Extract the [X, Y] coordinate from the center of the cell holding the provided text.  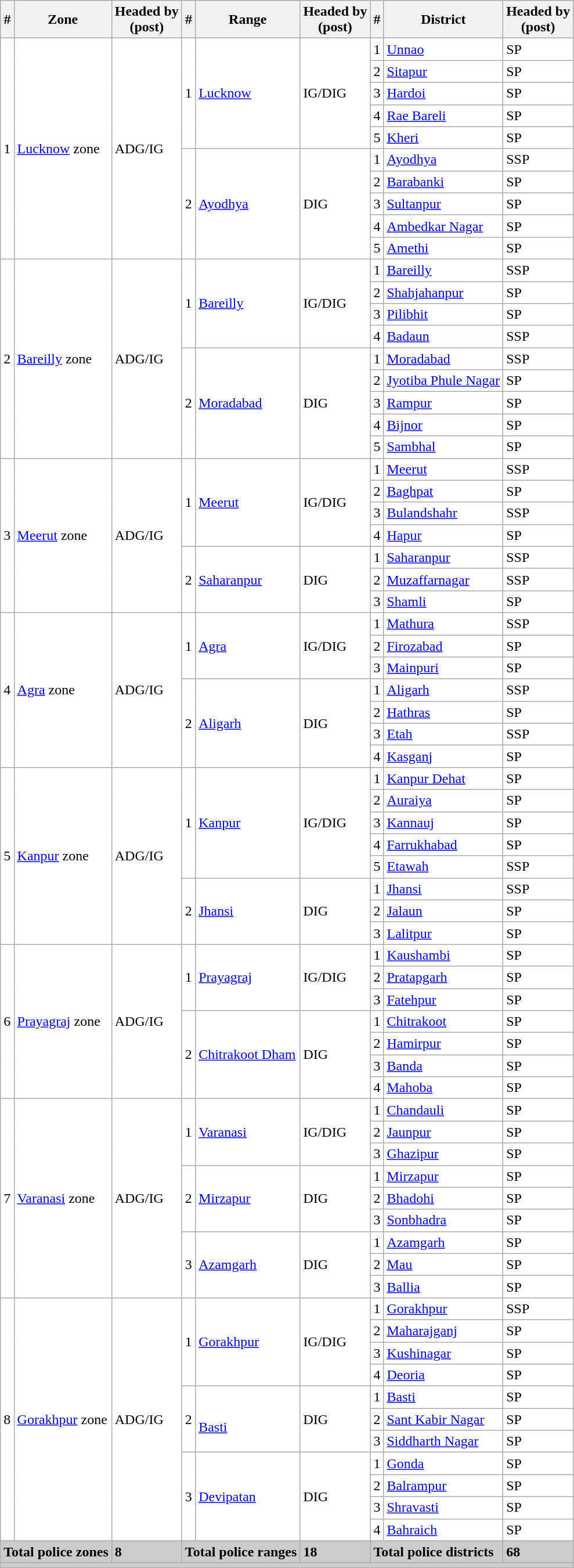
Baghpat [443, 491]
Shamli [443, 601]
Kanpur Dehat [443, 778]
Kushinagar [443, 1353]
Bulandshahr [443, 513]
Hardoi [443, 93]
Amethi [443, 248]
Kaushambi [443, 955]
Chitrakoot [443, 1022]
Rae Bareli [443, 116]
Ambedkar Nagar [443, 226]
Sambhal [443, 447]
Hathras [443, 712]
Etah [443, 734]
Bhadohi [443, 1198]
Shahjahanpur [443, 292]
Varanasi [248, 1132]
Shravasti [443, 1508]
Pratapgarh [443, 977]
Hamirpur [443, 1044]
Jaunpur [443, 1132]
Jyotiba Phule Nagar [443, 381]
Pilibhit [443, 315]
Banda [443, 1066]
Sonbhadra [443, 1220]
Range [248, 20]
Ghazipur [443, 1154]
Auraiya [443, 801]
Gorakhpur zone [63, 1419]
Barabanki [443, 182]
Meerut zone [63, 535]
Agra [248, 646]
Devipatan [248, 1497]
Chitrakoot Dham [248, 1055]
Siddharth Nagar [443, 1441]
Chandauli [443, 1110]
Varanasi zone [63, 1198]
Agra zone [63, 690]
Bijnor [443, 425]
Balrampur [443, 1486]
Total police districts [436, 1552]
Muzaffarnagar [443, 579]
Sultanpur [443, 204]
Prayagraj [248, 977]
Lalitpur [443, 933]
Mau [443, 1264]
Kannauj [443, 823]
Ballia [443, 1286]
Hapur [443, 535]
Deoria [443, 1375]
Total police ranges [241, 1552]
68 [539, 1552]
Farrukhabad [443, 845]
District [443, 20]
Firozabad [443, 646]
Sitapur [443, 71]
6 [7, 1021]
Etawah [443, 867]
Jalaun [443, 911]
Mathura [443, 623]
Sant Kabir Nagar [443, 1419]
Bareilly zone [63, 359]
Unnao [443, 49]
18 [335, 1552]
Total police zones [56, 1552]
Mainpuri [443, 668]
Prayagraj zone [63, 1021]
Lucknow [248, 93]
Maharajganj [443, 1331]
Zone [63, 20]
Kheri [443, 138]
Mahoba [443, 1088]
Fatehpur [443, 999]
Kanpur [248, 823]
Kasganj [443, 756]
Kanpur zone [63, 856]
Bahraich [443, 1530]
7 [7, 1198]
Badaun [443, 337]
Lucknow zone [63, 149]
Rampur [443, 403]
Gonda [443, 1464]
